Capture the cell that displays the provided text and extract its (X, Y) central coordinate. 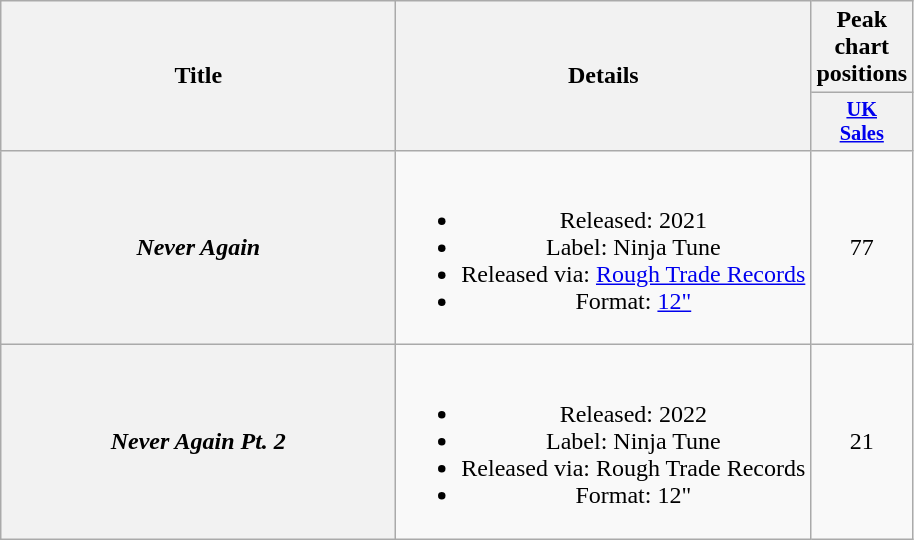
Released: 2021Label: Ninja TuneReleased via: Rough Trade RecordsFormat: 12" (604, 247)
21 (862, 442)
Title (198, 76)
77 (862, 247)
UKSales (862, 122)
Never Again Pt. 2 (198, 442)
Details (604, 76)
Released: 2022Label: Ninja TuneReleased via: Rough Trade RecordsFormat: 12" (604, 442)
Never Again (198, 247)
Peak chart positions (862, 47)
